Provide the [x, y] coordinate of the cell's center where the given text is located.  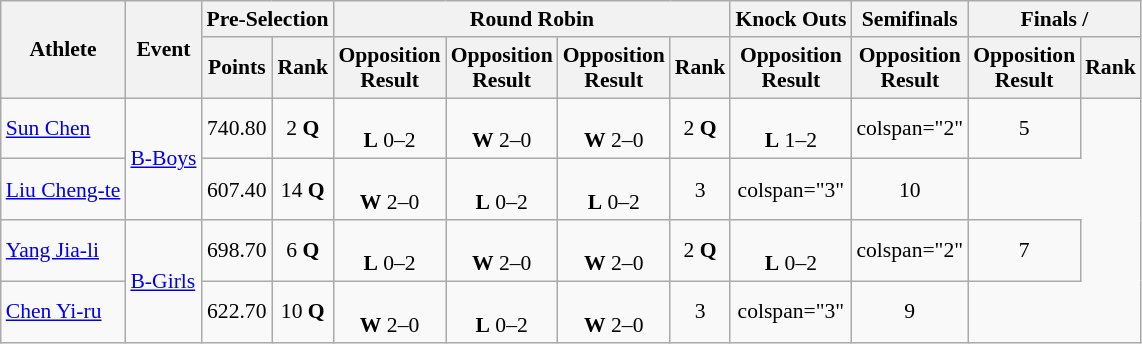
9 [910, 312]
Semifinals [910, 19]
Event [163, 50]
698.70 [236, 250]
Points [236, 68]
Sun Chen [64, 128]
L 1–2 [790, 128]
10 Q [302, 312]
7 [1024, 250]
740.80 [236, 128]
6 Q [302, 250]
Yang Jia-li [64, 250]
B-Girls [163, 281]
Pre-Selection [267, 19]
Athlete [64, 50]
622.70 [236, 312]
Round Robin [532, 19]
5 [1024, 128]
Chen Yi-ru [64, 312]
Liu Cheng-te [64, 190]
607.40 [236, 190]
10 [910, 190]
B-Boys [163, 159]
Knock Outs [790, 19]
Finals / [1054, 19]
14 Q [302, 190]
